From the cell containing the given text, extract its center point as (X, Y) coordinate. 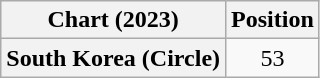
South Korea (Circle) (114, 58)
Position (273, 20)
53 (273, 58)
Chart (2023) (114, 20)
